Return the (x, y) coordinate for the center point of the cell that contains the specified text.  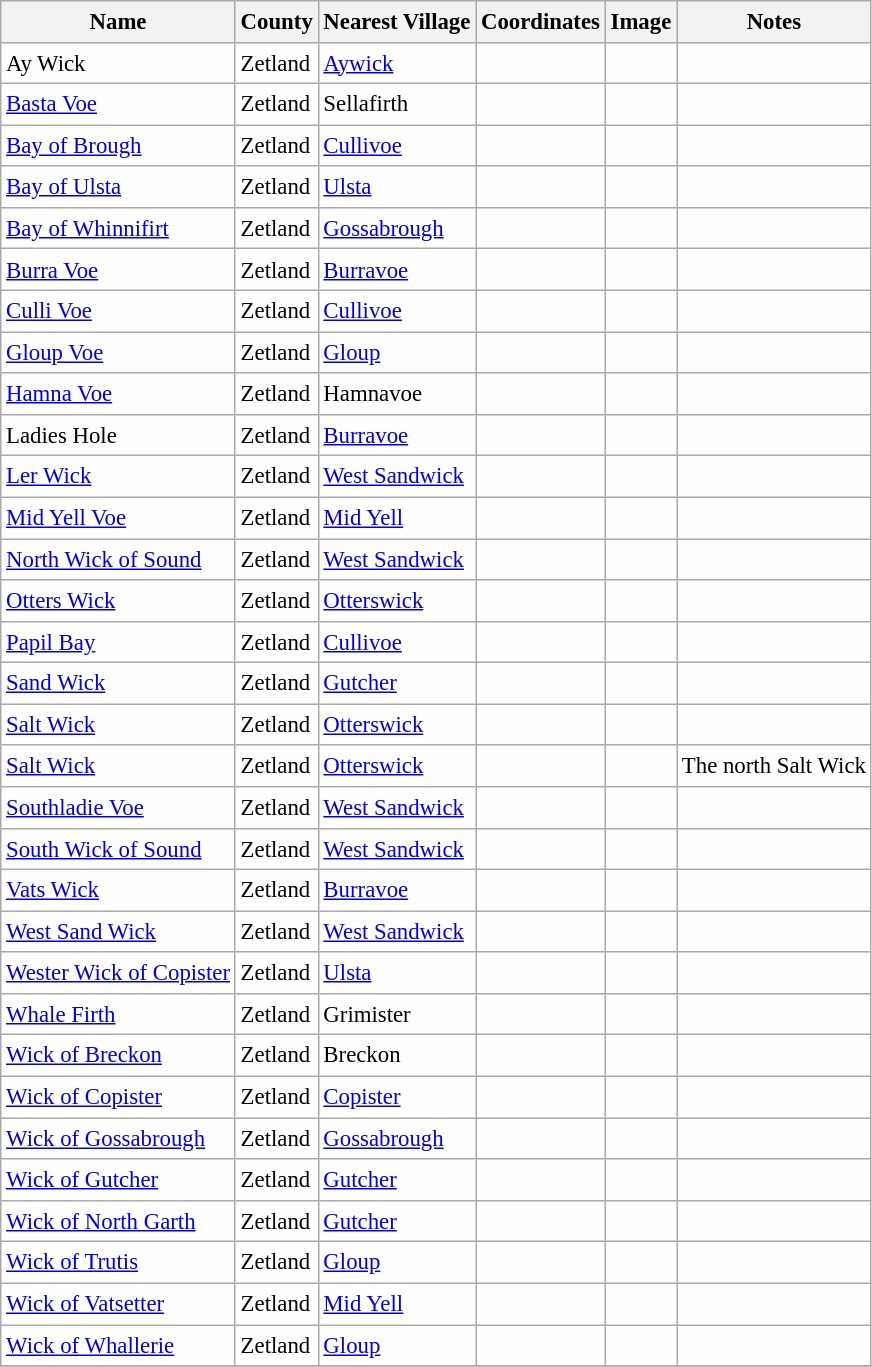
Grimister (397, 1014)
Image (640, 22)
Aywick (397, 62)
Name (118, 22)
Ler Wick (118, 476)
South Wick of Sound (118, 848)
Wester Wick of Copister (118, 972)
Wick of Breckon (118, 1056)
Sellafirth (397, 104)
Culli Voe (118, 312)
Wick of Vatsetter (118, 1304)
Vats Wick (118, 890)
Wick of North Garth (118, 1222)
Southladie Voe (118, 808)
Notes (774, 22)
Bay of Ulsta (118, 186)
Hamna Voe (118, 394)
Ladies Hole (118, 436)
Basta Voe (118, 104)
Wick of Whallerie (118, 1346)
Wick of Gossabrough (118, 1138)
Hamnavoe (397, 394)
Wick of Gutcher (118, 1180)
The north Salt Wick (774, 766)
Papil Bay (118, 642)
Nearest Village (397, 22)
Breckon (397, 1056)
West Sand Wick (118, 932)
Wick of Copister (118, 1096)
Sand Wick (118, 684)
Burra Voe (118, 270)
Copister (397, 1096)
Wick of Trutis (118, 1262)
Gloup Voe (118, 352)
Bay of Whinnifirt (118, 228)
Ay Wick (118, 62)
Whale Firth (118, 1014)
Otters Wick (118, 600)
County (276, 22)
Coordinates (541, 22)
North Wick of Sound (118, 560)
Bay of Brough (118, 146)
Mid Yell Voe (118, 518)
